Detect which cell encompasses the target text, then output its (x, y) center coordinate. 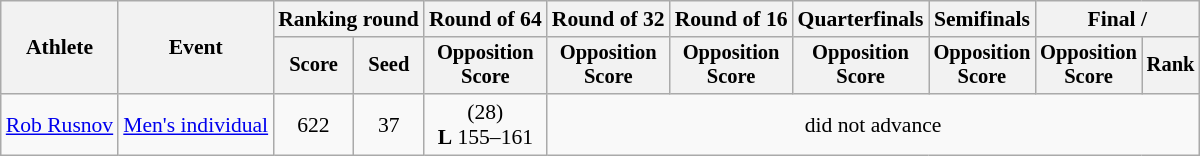
Ranking round (348, 19)
Score (314, 66)
Seed (389, 66)
Round of 16 (732, 19)
Rob Rusnov (60, 124)
Round of 64 (486, 19)
Semifinals (982, 19)
Event (196, 48)
Rank (1171, 66)
(28)L 155–161 (486, 124)
Final / (1117, 19)
Quarterfinals (861, 19)
37 (389, 124)
did not advance (874, 124)
Men's individual (196, 124)
Athlete (60, 48)
Round of 32 (608, 19)
622 (314, 124)
